Identify which cell holds the provided text, then report its (X, Y) central coordinate. 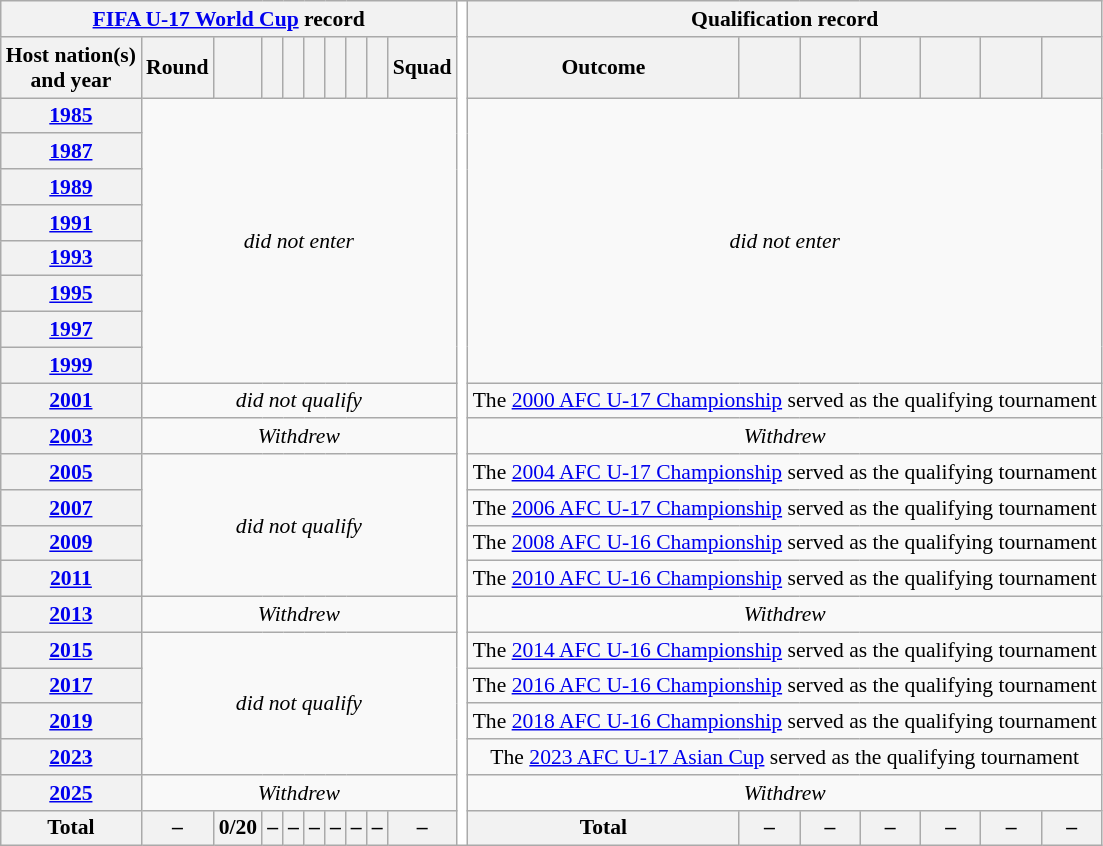
The 2014 AFC U-16 Championship served as the qualifying tournament (785, 650)
2023 (71, 757)
1997 (71, 330)
2015 (71, 650)
The 2008 AFC U-16 Championship served as the qualifying tournament (785, 543)
1995 (71, 294)
The 2018 AFC U-16 Championship served as the qualifying tournament (785, 722)
2007 (71, 508)
The 2006 AFC U-17 Championship served as the qualifying tournament (785, 508)
Qualification record (785, 19)
The 2023 AFC U-17 Asian Cup served as the qualifying tournament (785, 757)
The 2000 AFC U-17 Championship served as the qualifying tournament (785, 401)
2005 (71, 472)
1989 (71, 187)
1985 (71, 116)
2025 (71, 793)
Round (178, 68)
Squad (422, 68)
Host nation(s)and year (71, 68)
2019 (71, 722)
2009 (71, 543)
FIFA U-17 World Cup record (229, 19)
The 2016 AFC U-16 Championship served as the qualifying tournament (785, 686)
1987 (71, 152)
2017 (71, 686)
1993 (71, 258)
2013 (71, 615)
2003 (71, 437)
2001 (71, 401)
0/20 (238, 828)
The 2004 AFC U-17 Championship served as the qualifying tournament (785, 472)
2011 (71, 579)
1991 (71, 223)
The 2010 AFC U-16 Championship served as the qualifying tournament (785, 579)
Outcome (604, 68)
1999 (71, 365)
